For the text-containing cell, return its midpoint in (X, Y) coordinate format. 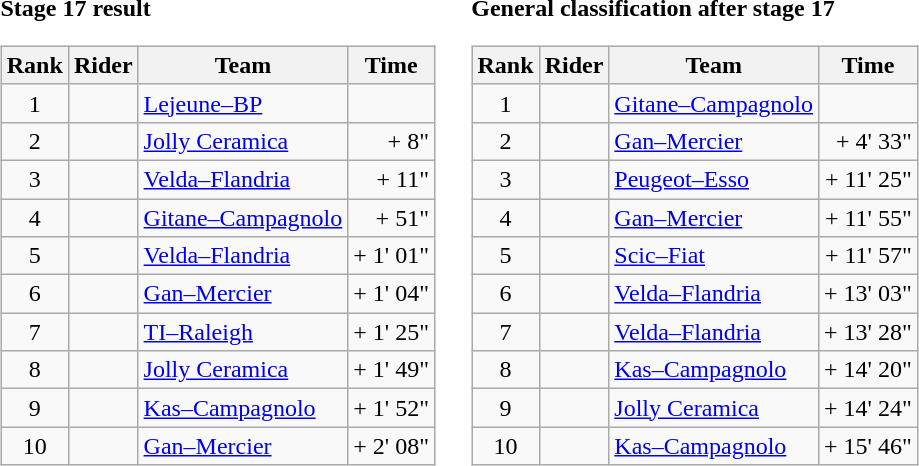
+ 1' 25" (392, 332)
+ 51" (392, 217)
+ 1' 52" (392, 408)
+ 1' 49" (392, 370)
+ 11' 55" (868, 217)
+ 13' 03" (868, 294)
+ 2' 08" (392, 446)
+ 11' 57" (868, 256)
+ 8" (392, 141)
Peugeot–Esso (714, 179)
Lejeune–BP (243, 103)
Scic–Fiat (714, 256)
+ 1' 01" (392, 256)
+ 13' 28" (868, 332)
+ 14' 24" (868, 408)
TI–Raleigh (243, 332)
+ 14' 20" (868, 370)
+ 11' 25" (868, 179)
+ 4' 33" (868, 141)
+ 11" (392, 179)
+ 15' 46" (868, 446)
+ 1' 04" (392, 294)
